Search for the cell housing the specified text and yield its (x, y) center coordinate. 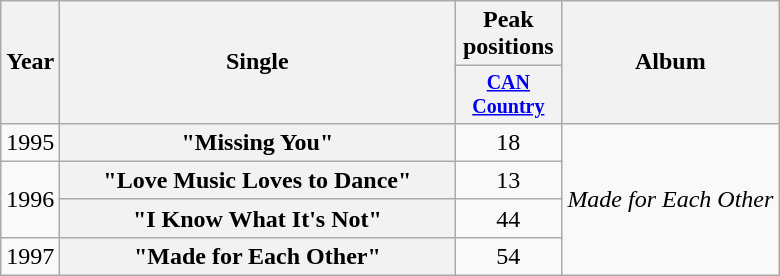
Year (30, 62)
"Made for Each Other" (258, 256)
Made for Each Other (670, 199)
Album (670, 62)
1996 (30, 199)
18 (508, 142)
44 (508, 218)
Single (258, 62)
CAN Country (508, 94)
13 (508, 180)
"I Know What It's Not" (258, 218)
"Love Music Loves to Dance" (258, 180)
1995 (30, 142)
"Missing You" (258, 142)
54 (508, 256)
1997 (30, 256)
Peak positions (508, 34)
